Provide the (X, Y) coordinate of the cell's center where the given text is located.  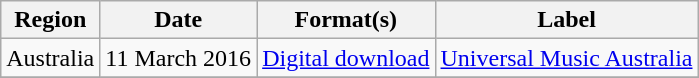
Australia (50, 58)
11 March 2016 (178, 58)
Format(s) (346, 20)
Region (50, 20)
Digital download (346, 58)
Date (178, 20)
Label (566, 20)
Universal Music Australia (566, 58)
